Scan for the cell matching the given text and deliver its [X, Y] coordinate at center. 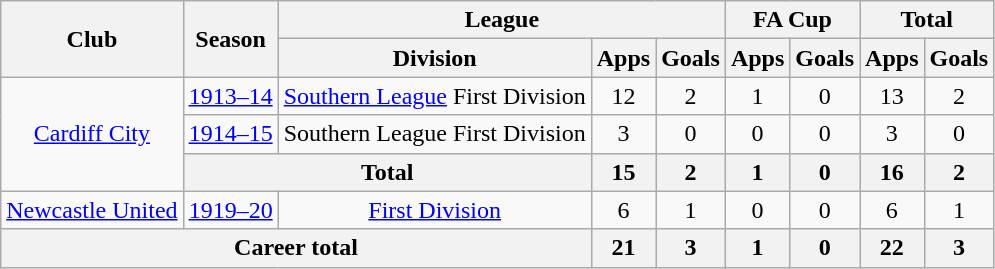
13 [892, 96]
1913–14 [230, 96]
Career total [296, 248]
First Division [434, 210]
Newcastle United [92, 210]
Division [434, 58]
Cardiff City [92, 134]
1919–20 [230, 210]
Season [230, 39]
1914–15 [230, 134]
22 [892, 248]
16 [892, 172]
League [502, 20]
Club [92, 39]
12 [623, 96]
15 [623, 172]
21 [623, 248]
FA Cup [792, 20]
